Return [x, y] of the center of cell containing provided text 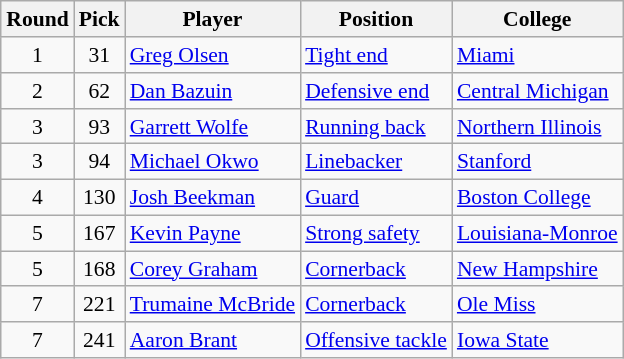
1 [38, 55]
Michael Okwo [212, 162]
Dan Bazuin [212, 91]
Greg Olsen [212, 55]
221 [100, 304]
2 [38, 91]
Tight end [376, 55]
167 [100, 233]
Central Michigan [538, 91]
Miami [538, 55]
Iowa State [538, 340]
94 [100, 162]
Position [376, 19]
Defensive end [376, 91]
Northern Illinois [538, 126]
62 [100, 91]
4 [38, 197]
Offensive tackle [376, 340]
Guard [376, 197]
Round [38, 19]
Linebacker [376, 162]
31 [100, 55]
241 [100, 340]
Strong safety [376, 233]
Corey Graham [212, 269]
Player [212, 19]
College [538, 19]
168 [100, 269]
Aaron Brant [212, 340]
Garrett Wolfe [212, 126]
Trumaine McBride [212, 304]
Stanford [538, 162]
Ole Miss [538, 304]
Louisiana-Monroe [538, 233]
Boston College [538, 197]
Josh Beekman [212, 197]
Running back [376, 126]
Pick [100, 19]
New Hampshire [538, 269]
Kevin Payne [212, 233]
93 [100, 126]
130 [100, 197]
